Identify which cell holds the provided text, then report its [X, Y] central coordinate. 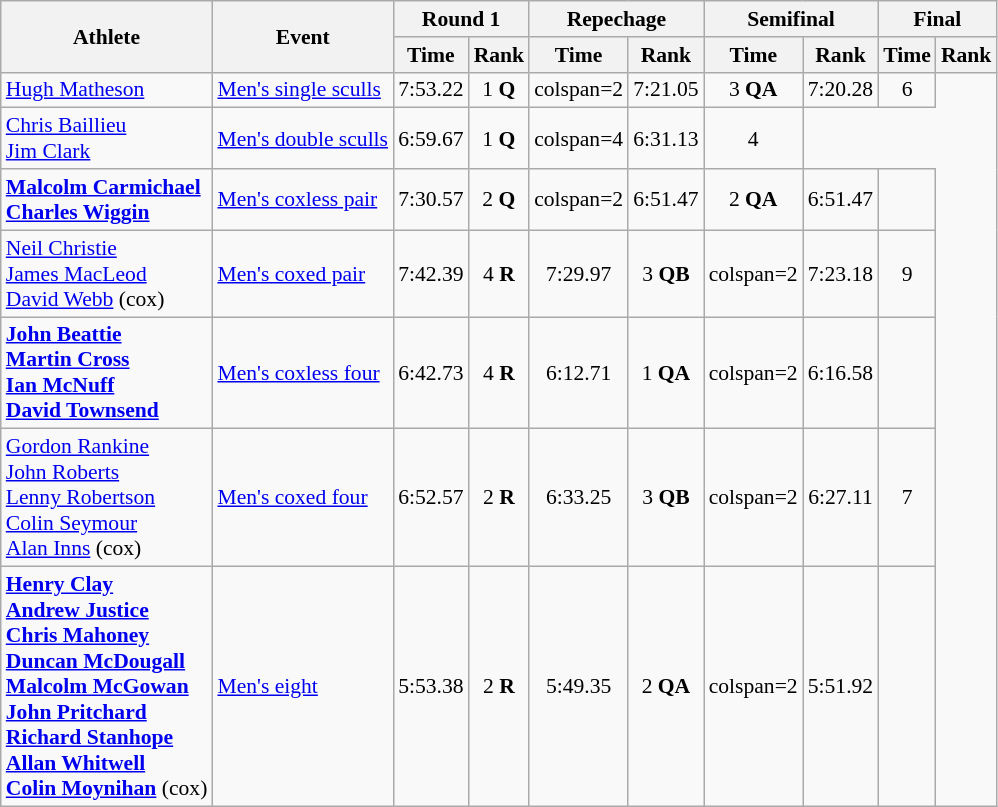
5:49.35 [578, 687]
7:42.39 [430, 274]
Repechage [616, 19]
7:29.97 [578, 274]
Men's double sculls [302, 138]
Gordon RankineJohn RobertsLenny RobertsonColin SeymourAlan Inns (cox) [107, 498]
Semifinal [792, 19]
Event [302, 36]
7:20.28 [840, 90]
6 [907, 90]
7:21.05 [666, 90]
7 [907, 498]
Athlete [107, 36]
1 QA [666, 373]
Men's coxed pair [302, 274]
Men's eight [302, 687]
Henry ClayAndrew JusticeChris MahoneyDuncan McDougallMalcolm McGowanJohn PritchardRichard StanhopeAllan WhitwellColin Moynihan (cox) [107, 687]
colspan=4 [578, 138]
Round 1 [461, 19]
7:53.22 [430, 90]
9 [907, 274]
7:30.57 [430, 200]
6:12.71 [578, 373]
6:52.57 [430, 498]
6:42.73 [430, 373]
7:23.18 [840, 274]
Chris BaillieuJim Clark [107, 138]
6:27.11 [840, 498]
3 QA [754, 90]
Hugh Matheson [107, 90]
6:31.13 [666, 138]
Final [937, 19]
Neil ChristieJames MacLeodDavid Webb (cox) [107, 274]
5:53.38 [430, 687]
5:51.92 [840, 687]
6:16.58 [840, 373]
4 [754, 138]
2 Q [500, 200]
Men's coxless four [302, 373]
6:59.67 [430, 138]
John BeattieMartin CrossIan McNuffDavid Townsend [107, 373]
Men's coxed four [302, 498]
Malcolm CarmichaelCharles Wiggin [107, 200]
Men's coxless pair [302, 200]
6:33.25 [578, 498]
Men's single sculls [302, 90]
